From the cell containing the given text, extract its center point as [x, y] coordinate. 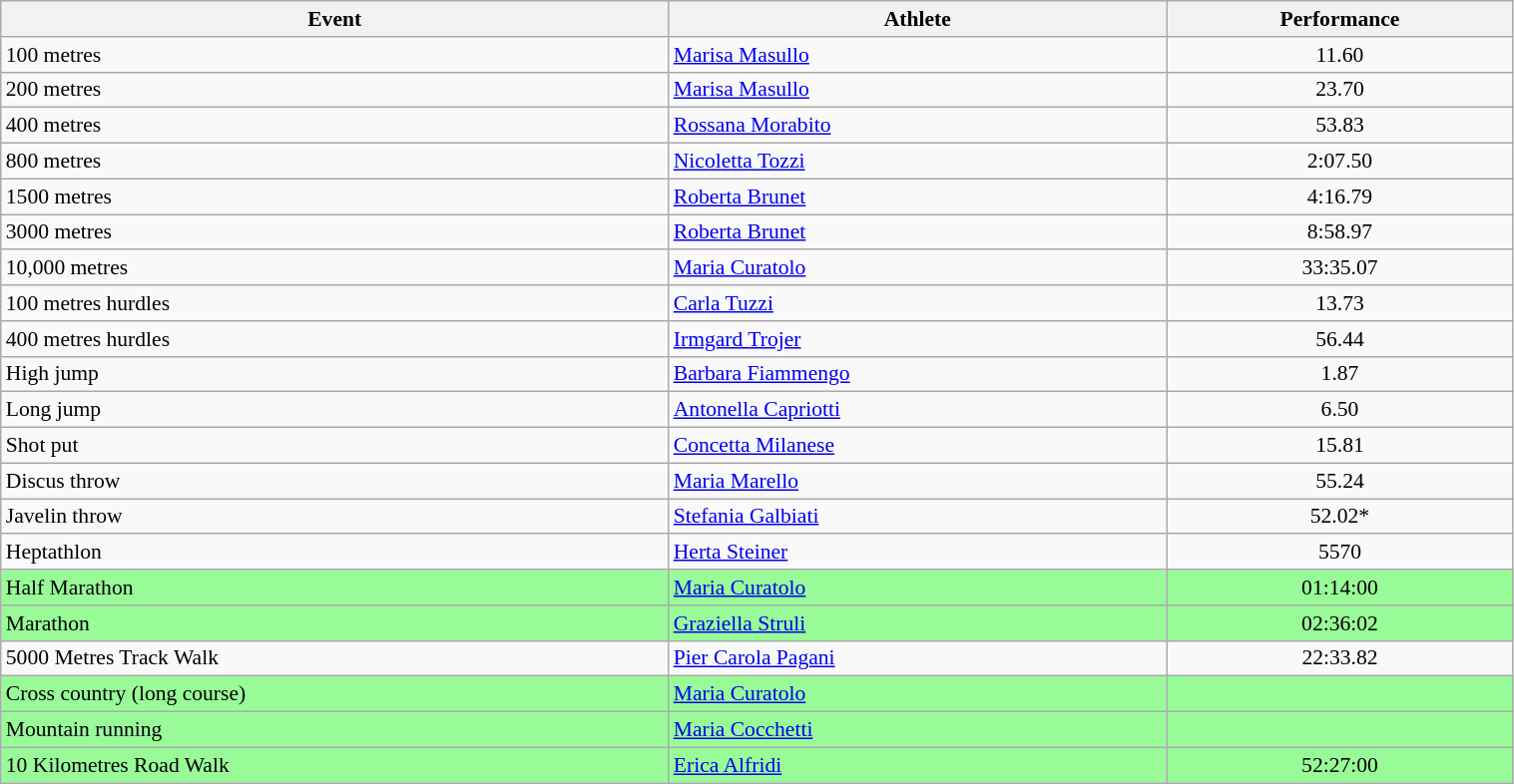
1500 metres [335, 196]
Nicoletta Tozzi [918, 162]
1.87 [1339, 374]
Erica Alfridi [918, 765]
56.44 [1339, 339]
Herta Steiner [918, 553]
Irmgard Trojer [918, 339]
23.70 [1339, 90]
Javelin throw [335, 517]
Concetta Milanese [918, 446]
02:36:02 [1339, 623]
5570 [1339, 553]
11.60 [1339, 55]
10,000 metres [335, 268]
2:07.50 [1339, 162]
22:33.82 [1339, 658]
Event [335, 19]
Mountain running [335, 730]
8:58.97 [1339, 232]
3000 metres [335, 232]
Half Marathon [335, 588]
10 Kilometres Road Walk [335, 765]
Athlete [918, 19]
5000 Metres Track Walk [335, 658]
Carla Tuzzi [918, 303]
Rossana Morabito [918, 126]
4:16.79 [1339, 196]
Long jump [335, 410]
13.73 [1339, 303]
Maria Cocchetti [918, 730]
400 metres hurdles [335, 339]
Maria Marello [918, 481]
15.81 [1339, 446]
53.83 [1339, 126]
Barbara Fiammengo [918, 374]
52.02* [1339, 517]
400 metres [335, 126]
Antonella Capriotti [918, 410]
52:27:00 [1339, 765]
Graziella Struli [918, 623]
Stefania Galbiati [918, 517]
33:35.07 [1339, 268]
200 metres [335, 90]
800 metres [335, 162]
100 metres [335, 55]
01:14:00 [1339, 588]
Discus throw [335, 481]
Performance [1339, 19]
Marathon [335, 623]
55.24 [1339, 481]
Shot put [335, 446]
Heptathlon [335, 553]
High jump [335, 374]
Pier Carola Pagani [918, 658]
Cross country (long course) [335, 694]
100 metres hurdles [335, 303]
6.50 [1339, 410]
